Return [X, Y] of the center of cell containing provided text 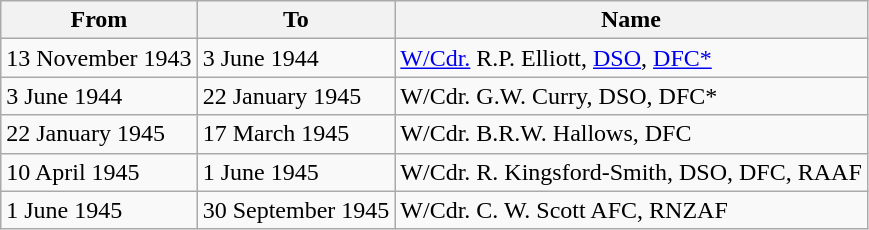
W/Cdr. G.W. Curry, DSO, DFC* [631, 96]
13 November 1943 [99, 58]
17 March 1945 [296, 134]
To [296, 20]
W/Cdr. R.P. Elliott, DSO, DFC* [631, 58]
From [99, 20]
W/Cdr. R. Kingsford-Smith, DSO, DFC, RAAF [631, 172]
W/Cdr. C. W. Scott AFC, RNZAF [631, 210]
30 September 1945 [296, 210]
Name [631, 20]
10 April 1945 [99, 172]
W/Cdr. B.R.W. Hallows, DFC [631, 134]
